For the text-containing cell, return its midpoint in [X, Y] coordinate format. 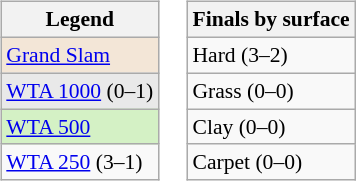
Hard (3–2) [270, 55]
WTA 250 (3–1) [80, 162]
WTA 500 [80, 127]
Grass (0–0) [270, 91]
Carpet (0–0) [270, 162]
Legend [80, 20]
Clay (0–0) [270, 127]
Grand Slam [80, 55]
Finals by surface [270, 20]
WTA 1000 (0–1) [80, 91]
